Pinpoint the cell where the given text exists, returning its (X, Y) midpoint coordinate. 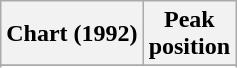
Chart (1992) (72, 34)
Peakposition (189, 34)
